Output the [x, y] coordinate of the center of the cell containing the given text.  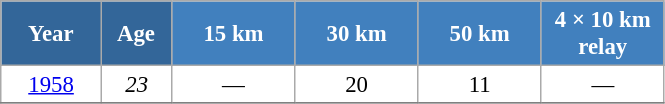
4 × 10 km relay [602, 34]
Year [52, 34]
50 km [480, 34]
23 [136, 85]
30 km [356, 34]
Age [136, 34]
20 [356, 85]
1958 [52, 85]
15 km [234, 34]
11 [480, 85]
